Pinpoint the cell where the given text exists, returning its [x, y] midpoint coordinate. 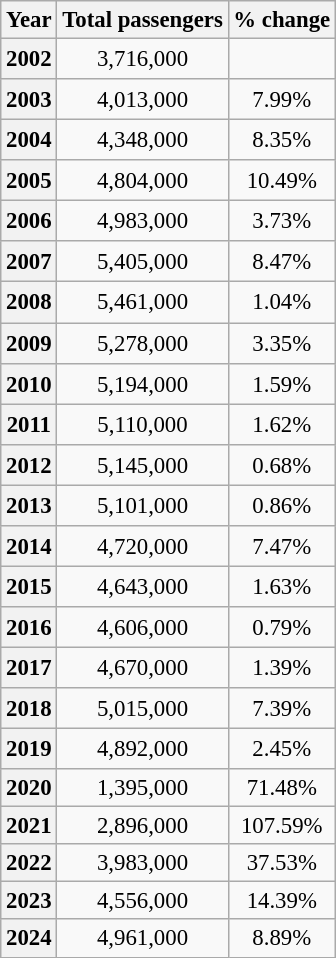
3,716,000 [142, 60]
8.35% [282, 140]
5,405,000 [142, 262]
4,720,000 [142, 546]
2008 [29, 302]
2013 [29, 506]
2.45% [282, 750]
Year [29, 20]
5,145,000 [142, 464]
10.49% [282, 180]
4,013,000 [142, 100]
0.79% [282, 628]
1.59% [282, 384]
2003 [29, 100]
37.53% [282, 863]
2012 [29, 464]
2022 [29, 863]
8.89% [282, 939]
2002 [29, 60]
7.39% [282, 708]
4,606,000 [142, 628]
2023 [29, 901]
4,556,000 [142, 901]
2009 [29, 344]
7.47% [282, 546]
2020 [29, 788]
5,278,000 [142, 344]
3.73% [282, 222]
107.59% [282, 826]
4,348,000 [142, 140]
2016 [29, 628]
2007 [29, 262]
0.68% [282, 464]
4,892,000 [142, 750]
2,896,000 [142, 826]
0.86% [282, 506]
5,015,000 [142, 708]
1.04% [282, 302]
1.39% [282, 668]
3,983,000 [142, 863]
4,804,000 [142, 180]
5,110,000 [142, 424]
5,101,000 [142, 506]
2005 [29, 180]
2019 [29, 750]
2004 [29, 140]
5,461,000 [142, 302]
4,643,000 [142, 586]
2018 [29, 708]
% change [282, 20]
2015 [29, 586]
2006 [29, 222]
1.63% [282, 586]
2010 [29, 384]
4,961,000 [142, 939]
14.39% [282, 901]
4,670,000 [142, 668]
Total passengers [142, 20]
71.48% [282, 788]
1,395,000 [142, 788]
5,194,000 [142, 384]
2021 [29, 826]
2024 [29, 939]
2017 [29, 668]
7.99% [282, 100]
3.35% [282, 344]
1.62% [282, 424]
2014 [29, 546]
2011 [29, 424]
8.47% [282, 262]
4,983,000 [142, 222]
